Determine the (X, Y) coordinate at the center of the cell enclosing the given text.  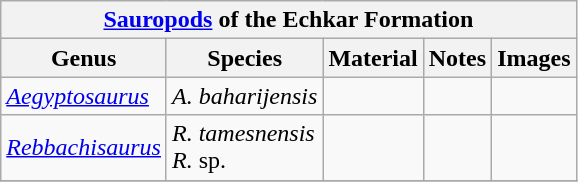
Rebbachisaurus (84, 148)
Material (373, 58)
Aegyptosaurus (84, 96)
Sauropods of the Echkar Formation (288, 20)
Genus (84, 58)
R. tamesnensisR. sp. (244, 148)
Species (244, 58)
Notes (457, 58)
A. baharijensis (244, 96)
Images (534, 58)
